Capture the cell that displays the provided text and extract its (X, Y) central coordinate. 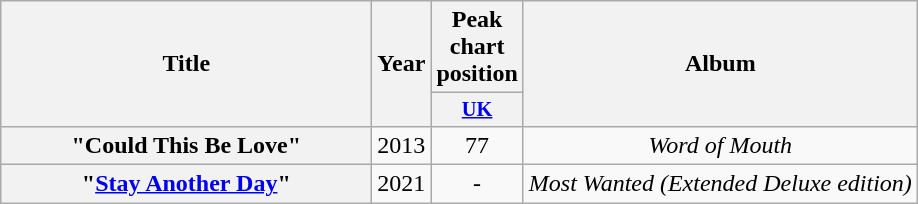
Most Wanted (Extended Deluxe edition) (720, 184)
Title (186, 64)
77 (477, 145)
2021 (402, 184)
"Could This Be Love" (186, 145)
Year (402, 64)
2013 (402, 145)
Album (720, 64)
- (477, 184)
"Stay Another Day" (186, 184)
Word of Mouth (720, 145)
UK (477, 110)
Peak chart position (477, 47)
